Detect which cell encompasses the target text, then output its [X, Y] center coordinate. 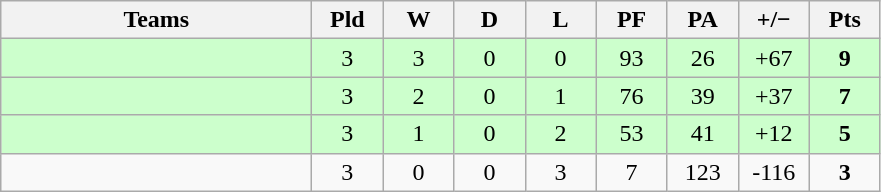
39 [702, 96]
W [418, 20]
Pts [844, 20]
PA [702, 20]
-116 [774, 172]
PF [632, 20]
Teams [156, 20]
9 [844, 58]
Pld [348, 20]
+12 [774, 134]
53 [632, 134]
93 [632, 58]
41 [702, 134]
76 [632, 96]
123 [702, 172]
+37 [774, 96]
26 [702, 58]
+/− [774, 20]
L [560, 20]
5 [844, 134]
+67 [774, 58]
D [490, 20]
